Find where the given text appears and provide that cell's center as (x, y) coordinate. 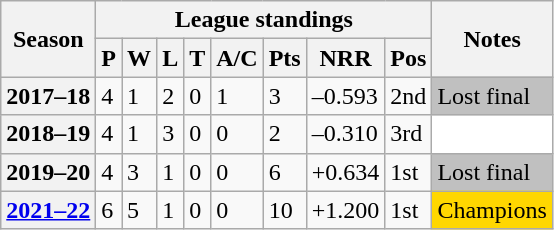
Pos (408, 58)
2021–22 (48, 210)
2018–19 (48, 134)
2017–18 (48, 96)
10 (284, 210)
L (170, 58)
Champions (492, 210)
+0.634 (346, 172)
–0.593 (346, 96)
–0.310 (346, 134)
Season (48, 39)
T (198, 58)
A/C (237, 58)
W (140, 58)
3rd (408, 134)
Pts (284, 58)
+1.200 (346, 210)
Notes (492, 39)
NRR (346, 58)
2019–20 (48, 172)
2nd (408, 96)
5 (140, 210)
P (109, 58)
League standings (264, 20)
